Find where the given text appears and provide that cell's center as [X, Y] coordinate. 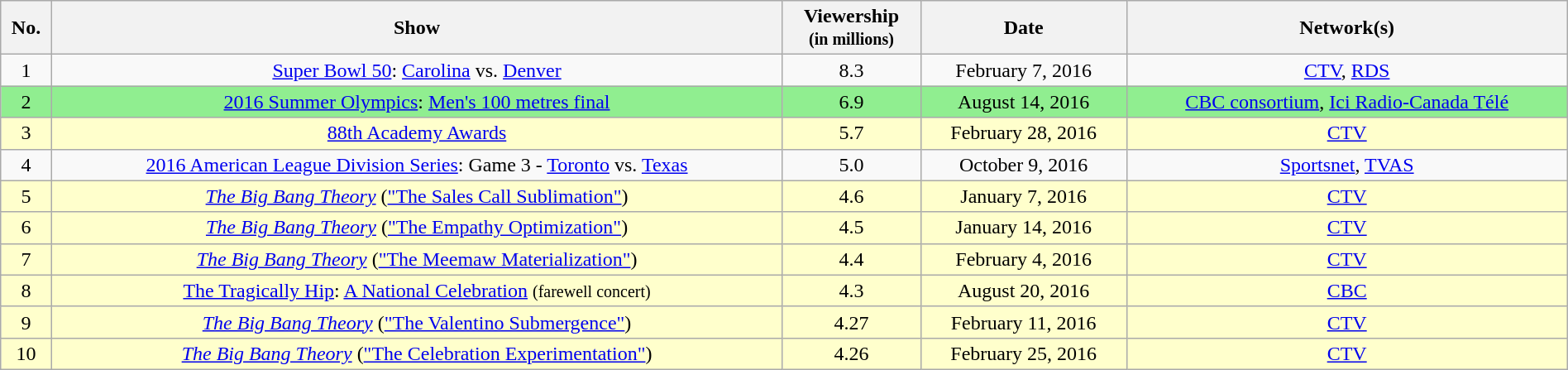
February 4, 2016 [1024, 259]
February 11, 2016 [1024, 322]
Network(s) [1346, 28]
The Tragically Hip: A National Celebration (farewell concert) [417, 291]
Super Bowl 50: Carolina vs. Denver [417, 70]
The Big Bang Theory ("The Meemaw Materialization") [417, 259]
The Big Bang Theory ("The Valentino Submergence") [417, 322]
August 20, 2016 [1024, 291]
6.9 [852, 102]
7 [26, 259]
10 [26, 353]
5 [26, 196]
Viewership(in millions) [852, 28]
CBC [1346, 291]
4.26 [852, 353]
4 [26, 165]
9 [26, 322]
2016 Summer Olympics: Men's 100 metres final [417, 102]
February 7, 2016 [1024, 70]
January 14, 2016 [1024, 228]
4.4 [852, 259]
Show [417, 28]
February 28, 2016 [1024, 133]
The Big Bang Theory ("The Celebration Experimentation") [417, 353]
4.6 [852, 196]
3 [26, 133]
1 [26, 70]
The Big Bang Theory ("The Empathy Optimization") [417, 228]
August 14, 2016 [1024, 102]
The Big Bang Theory ("The Sales Call Sublimation") [417, 196]
2 [26, 102]
4.5 [852, 228]
Sportsnet, TVAS [1346, 165]
8 [26, 291]
CTV, RDS [1346, 70]
6 [26, 228]
October 9, 2016 [1024, 165]
4.27 [852, 322]
88th Academy Awards [417, 133]
5.0 [852, 165]
No. [26, 28]
2016 American League Division Series: Game 3 - Toronto vs. Texas [417, 165]
CBC consortium, Ici Radio-Canada Télé [1346, 102]
4.3 [852, 291]
8.3 [852, 70]
5.7 [852, 133]
February 25, 2016 [1024, 353]
January 7, 2016 [1024, 196]
Date [1024, 28]
